Locate the cell with the specified text and output its [x, y] center coordinate. 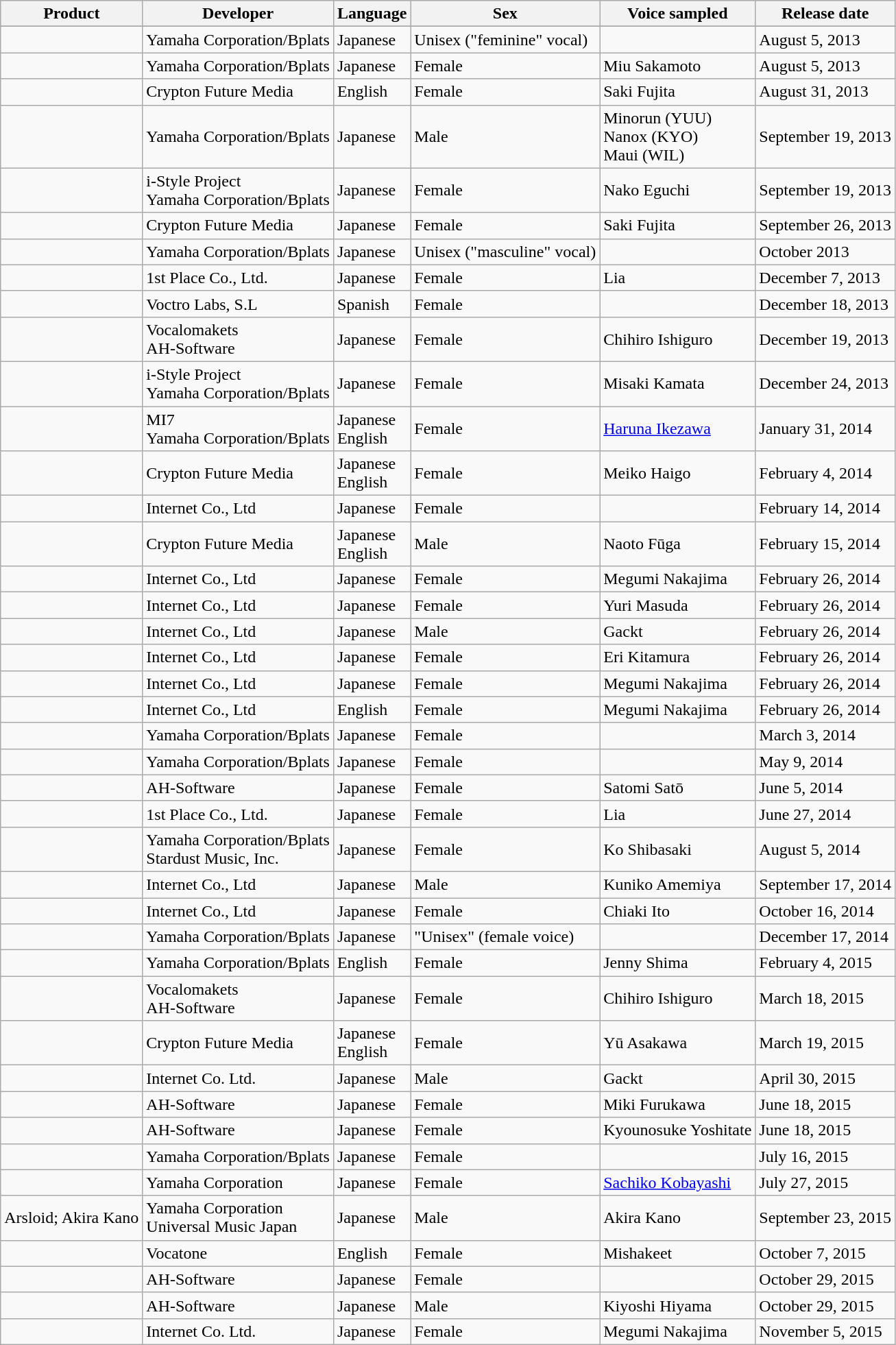
Sex [505, 14]
Kiyoshi Hiyama [677, 1305]
Yamaha CorporationUniversal Music Japan [239, 1217]
"Unisex" (female voice) [505, 937]
Vocatone [239, 1253]
Jenny Shima [677, 963]
March 19, 2015 [825, 1043]
November 5, 2015 [825, 1331]
Yamaha Corporation [239, 1183]
September 23, 2015 [825, 1217]
Meiko Haigo [677, 473]
Miki Furukawa [677, 1104]
Ko Shibasaki [677, 849]
Unisex ("masculine" vocal) [505, 252]
March 18, 2015 [825, 998]
Product [71, 14]
Kyounosuke Yoshitate [677, 1130]
Yamaha Corporation/BplatsStardust Music, Inc. [239, 849]
Akira Kano [677, 1217]
December 18, 2013 [825, 304]
December 19, 2013 [825, 339]
Unisex ("feminine" vocal) [505, 40]
Miu Sakamoto [677, 66]
December 24, 2013 [825, 384]
Language [372, 14]
August 31, 2013 [825, 92]
August 5, 2014 [825, 849]
Mishakeet [677, 1253]
January 31, 2014 [825, 428]
MI7Yamaha Corporation/Bplats [239, 428]
October 7, 2015 [825, 1253]
December 7, 2013 [825, 278]
Yū Asakawa [677, 1043]
Developer [239, 14]
Arsloid; Akira Kano [71, 1217]
July 16, 2015 [825, 1156]
December 17, 2014 [825, 937]
May 9, 2014 [825, 762]
Misaki Kamata [677, 384]
Sachiko Kobayashi [677, 1183]
Satomi Satō [677, 788]
October 2013 [825, 252]
February 15, 2014 [825, 544]
February 4, 2014 [825, 473]
Minorun (YUU)Nanox (KYO) Maui (WIL) [677, 136]
September 17, 2014 [825, 884]
Chiaki Ito [677, 911]
Voctro Labs, S.L [239, 304]
Spanish [372, 304]
March 3, 2014 [825, 736]
Naoto Fūga [677, 544]
June 27, 2014 [825, 814]
February 14, 2014 [825, 509]
June 5, 2014 [825, 788]
October 16, 2014 [825, 911]
Haruna Ikezawa [677, 428]
Nako Eguchi [677, 191]
Release date [825, 14]
Kuniko Amemiya [677, 884]
September 26, 2013 [825, 226]
Voice sampled [677, 14]
April 30, 2015 [825, 1078]
Eri Kitamura [677, 657]
Yuri Masuda [677, 605]
February 4, 2015 [825, 963]
July 27, 2015 [825, 1183]
